For the text-containing cell, return its midpoint in [x, y] coordinate format. 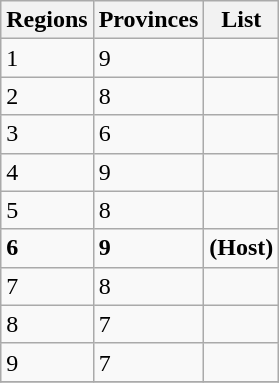
(Host) [242, 248]
List [242, 20]
4 [47, 172]
Regions [47, 20]
Provinces [148, 20]
1 [47, 58]
5 [47, 210]
3 [47, 134]
2 [47, 96]
